Determine the [X, Y] coordinate at the center of the cell enclosing the given text.  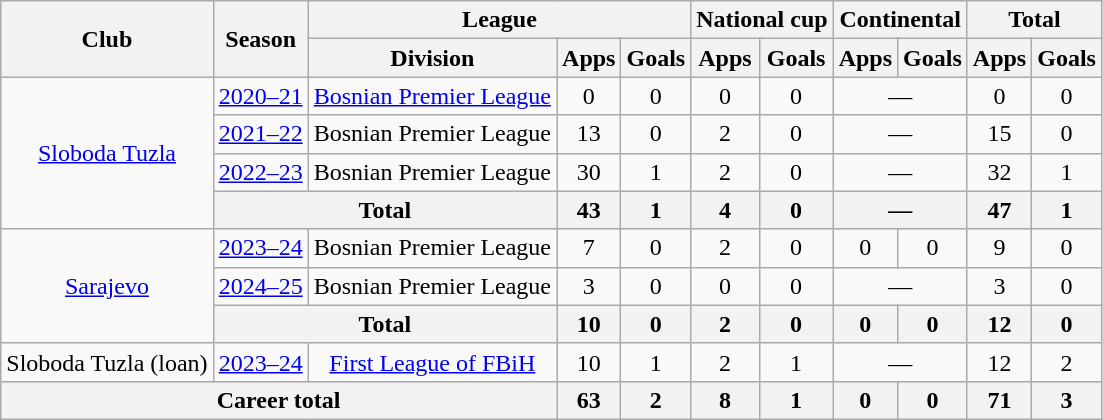
Sloboda Tuzla [107, 153]
4 [725, 210]
47 [999, 210]
Continental [900, 20]
8 [725, 400]
First League of FBiH [432, 362]
National cup [762, 20]
32 [999, 172]
2020–21 [260, 96]
2021–22 [260, 134]
League [499, 20]
7 [589, 248]
2024–25 [260, 286]
Division [432, 58]
30 [589, 172]
63 [589, 400]
9 [999, 248]
13 [589, 134]
15 [999, 134]
71 [999, 400]
43 [589, 210]
Club [107, 39]
Sloboda Tuzla (loan) [107, 362]
Season [260, 39]
Career total [279, 400]
2022–23 [260, 172]
Sarajevo [107, 286]
